Detect which cell encompasses the target text, then output its (x, y) center coordinate. 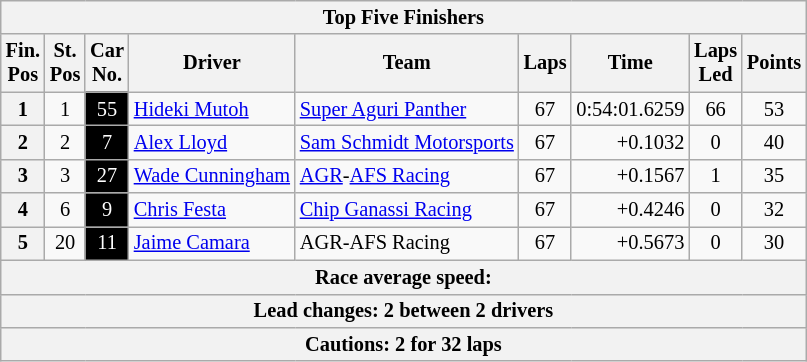
27 (107, 176)
CarNo. (107, 63)
Super Aguri Panther (407, 109)
LapsLed (716, 63)
30 (774, 243)
Laps (546, 63)
Time (630, 63)
Lead changes: 2 between 2 drivers (404, 311)
6 (65, 210)
20 (65, 243)
Sam Schmidt Motorsports (407, 142)
7 (107, 142)
Race average speed: (404, 277)
11 (107, 243)
9 (107, 210)
40 (774, 142)
53 (774, 109)
Alex Lloyd (212, 142)
35 (774, 176)
4 (23, 210)
+0.4246 (630, 210)
32 (774, 210)
5 (23, 243)
Chris Festa (212, 210)
Driver (212, 63)
+0.5673 (630, 243)
Team (407, 63)
St.Pos (65, 63)
+0.1567 (630, 176)
Cautions: 2 for 32 laps (404, 344)
Chip Ganassi Racing (407, 210)
+0.1032 (630, 142)
Points (774, 63)
0:54:01.6259 (630, 109)
Hideki Mutoh (212, 109)
Fin.Pos (23, 63)
Jaime Camara (212, 243)
Top Five Finishers (404, 17)
66 (716, 109)
Wade Cunningham (212, 176)
55 (107, 109)
